Output the [x, y] coordinate of the center of the cell containing the given text.  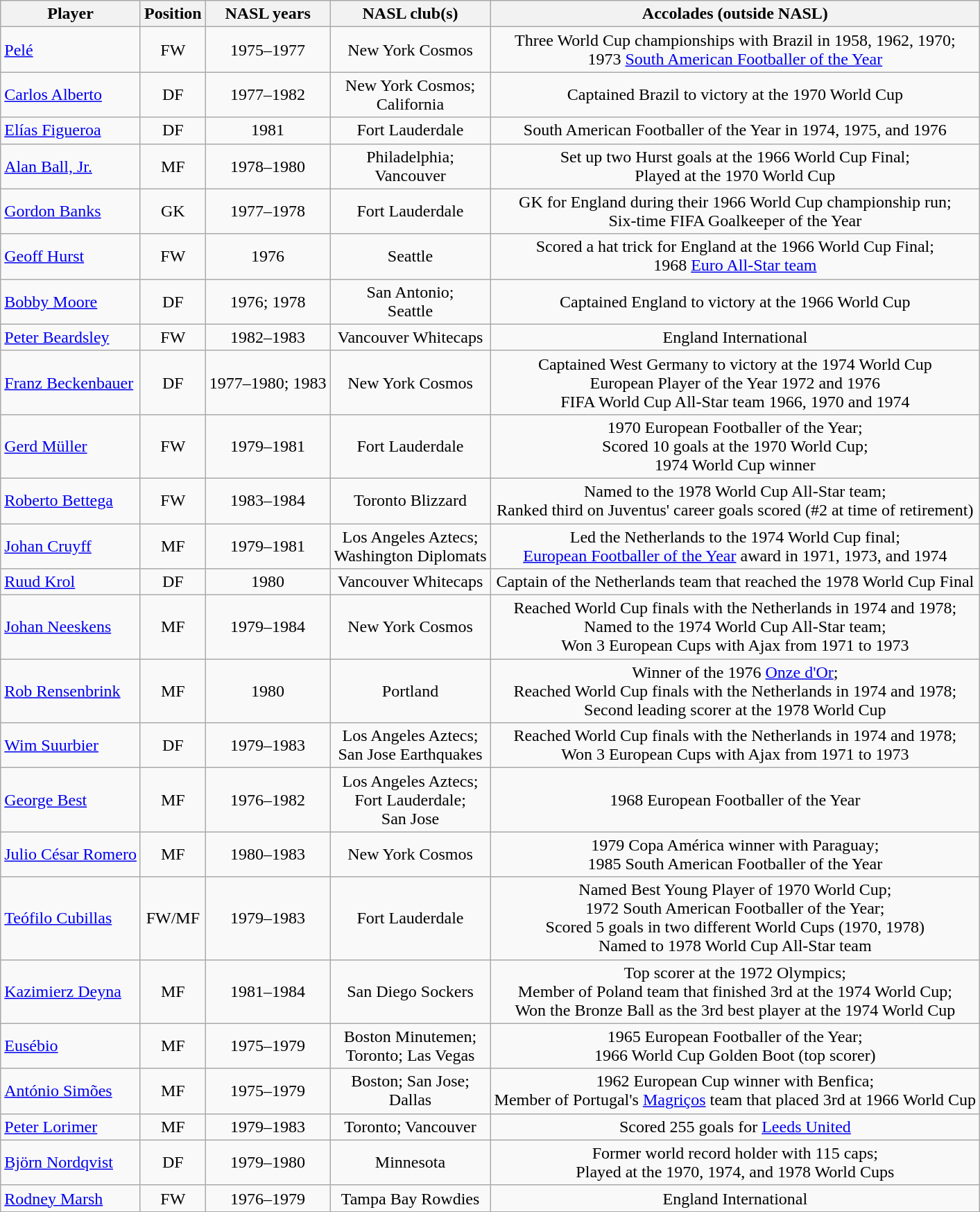
1979–1984 [268, 627]
Rob Rensenbrink [71, 691]
George Best [71, 800]
Set up two Hurst goals at the 1966 World Cup Final;Played at the 1970 World Cup [735, 167]
New York Cosmos;California [411, 94]
Scored a hat trick for England at the 1966 World Cup Final; 1968 Euro All-Star team [735, 257]
Gordon Banks [71, 211]
Seattle [411, 257]
1977–1982 [268, 94]
Toronto Blizzard [411, 501]
NASL club(s) [411, 14]
Roberto Bettega [71, 501]
Toronto; Vancouver [411, 1127]
Position [173, 14]
1981–1984 [268, 991]
Accolades (outside NASL) [735, 14]
1976 [268, 257]
Carlos Alberto [71, 94]
Johan Neeskens [71, 627]
GK [173, 211]
1965 European Footballer of the Year;1966 World Cup Golden Boot (top scorer) [735, 1046]
António Simões [71, 1091]
Pelé [71, 50]
1983–1984 [268, 501]
Reached World Cup finals with the Netherlands in 1974 and 1978;Won 3 European Cups with Ajax from 1971 to 1973 [735, 745]
Philadelphia;Vancouver [411, 167]
San Diego Sockers [411, 991]
Franz Beckenbauer [71, 382]
Eusébio [71, 1046]
Former world record holder with 115 caps;Played at the 1970, 1974, and 1978 World Cups [735, 1163]
1980–1983 [268, 855]
Los Angeles Aztecs;San Jose Earthquakes [411, 745]
Captain of the Netherlands team that reached the 1978 World Cup Final [735, 582]
Minnesota [411, 1163]
1976–1982 [268, 800]
Björn Nordqvist [71, 1163]
Ruud Krol [71, 582]
1970 European Footballer of the Year;Scored 10 goals at the 1970 World Cup;1974 World Cup winner [735, 446]
Tampa Bay Rowdies [411, 1198]
1977–1980; 1983 [268, 382]
Johan Cruyff [71, 545]
South American Footballer of the Year in 1974, 1975, and 1976 [735, 130]
Wim Suurbier [71, 745]
NASL years [268, 14]
1979 Copa América winner with Paraguay;1985 South American Footballer of the Year [735, 855]
1962 European Cup winner with Benfica;Member of Portugal's Magriços team that placed 3rd at 1966 World Cup [735, 1091]
1982–1983 [268, 337]
Peter Lorimer [71, 1127]
Player [71, 14]
1976; 1978 [268, 301]
Julio César Romero [71, 855]
GK for England during their 1966 World Cup championship run;Six-time FIFA Goalkeeper of the Year [735, 211]
Geoff Hurst [71, 257]
Peter Beardsley [71, 337]
1979–1980 [268, 1163]
San Antonio;Seattle [411, 301]
Gerd Müller [71, 446]
Bobby Moore [71, 301]
Portland [411, 691]
1975–1977 [268, 50]
Captained Brazil to victory at the 1970 World Cup [735, 94]
Los Angeles Aztecs;Fort Lauderdale;San Jose [411, 800]
Elías Figueroa [71, 130]
Three World Cup championships with Brazil in 1958, 1962, 1970;1973 South American Footballer of the Year [735, 50]
1981 [268, 130]
Scored 255 goals for Leeds United [735, 1127]
Alan Ball, Jr. [71, 167]
Named to the 1978 World Cup All-Star team;Ranked third on Juventus' career goals scored (#2 at time of retirement) [735, 501]
Boston; San Jose;Dallas [411, 1091]
Led the Netherlands to the 1974 World Cup final;European Footballer of the Year award in 1971, 1973, and 1974 [735, 545]
Captained West Germany to victory at the 1974 World CupEuropean Player of the Year 1972 and 1976FIFA World Cup All-Star team 1966, 1970 and 1974 [735, 382]
Boston Minutemen;Toronto; Las Vegas [411, 1046]
Kazimierz Deyna [71, 991]
Captained England to victory at the 1966 World Cup [735, 301]
1978–1980 [268, 167]
Los Angeles Aztecs;Washington Diplomats [411, 545]
1976–1979 [268, 1198]
Teófilo Cubillas [71, 919]
Rodney Marsh [71, 1198]
1977–1978 [268, 211]
Winner of the 1976 Onze d'Or;Reached World Cup finals with the Netherlands in 1974 and 1978;Second leading scorer at the 1978 World Cup [735, 691]
1968 European Footballer of the Year [735, 800]
FW/MF [173, 919]
